Determine the (X, Y) coordinate at the center of the cell enclosing the given text.  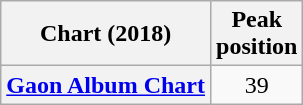
Peakposition (257, 34)
39 (257, 85)
Gaon Album Chart (106, 85)
Chart (2018) (106, 34)
